Extract the [X, Y] coordinate from the center of the cell holding the provided text.  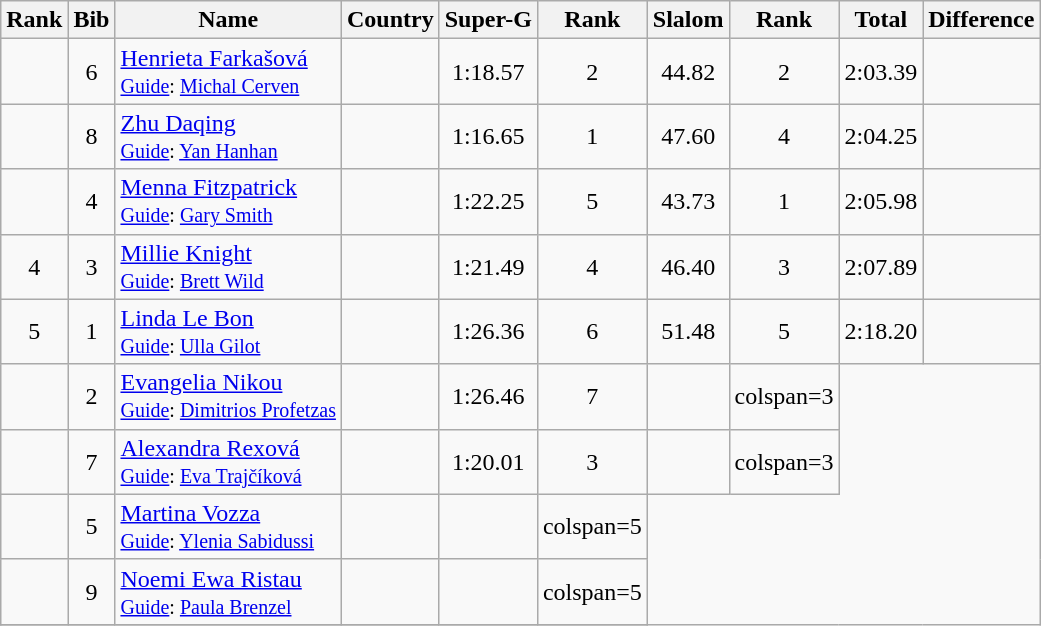
1:16.65 [488, 136]
Total [881, 20]
1:22.25 [488, 202]
Slalom [688, 20]
Noemi Ewa RistauGuide: Paula Brenzel [228, 592]
Martina VozzaGuide: Ylenia Sabidussi [228, 526]
8 [92, 136]
2:05.98 [881, 202]
Country [390, 20]
2:07.89 [881, 266]
Difference [982, 20]
1:18.57 [488, 72]
43.73 [688, 202]
Super-G [488, 20]
Evangelia NikouGuide: Dimitrios Profetzas [228, 396]
2:18.20 [881, 332]
1:26.46 [488, 396]
1:26.36 [488, 332]
Zhu DaqingGuide: Yan Hanhan [228, 136]
1:21.49 [488, 266]
Alexandra RexováGuide: Eva Trajčíková [228, 462]
Name [228, 20]
9 [92, 592]
2:03.39 [881, 72]
Menna FitzpatrickGuide: Gary Smith [228, 202]
46.40 [688, 266]
Henrieta FarkašováGuide: Michal Cerven [228, 72]
51.48 [688, 332]
Millie KnightGuide: Brett Wild [228, 266]
2:04.25 [881, 136]
44.82 [688, 72]
47.60 [688, 136]
Bib [92, 20]
Linda Le BonGuide: Ulla Gilot [228, 332]
1:20.01 [488, 462]
